Extract the (X, Y) coordinate from the center of the cell holding the provided text.  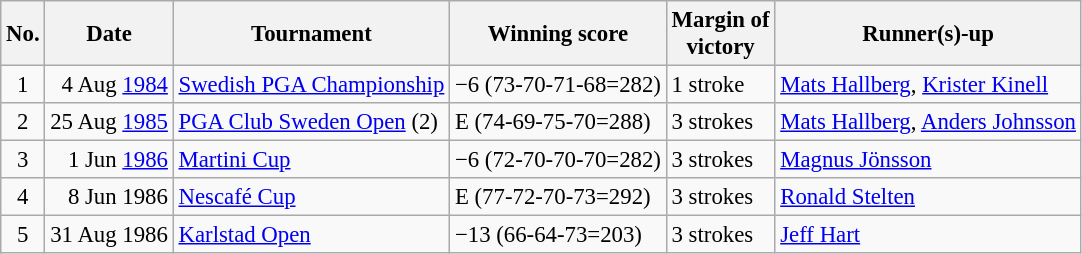
2 (23, 122)
Swedish PGA Championship (311, 85)
Mats Hallberg, Krister Kinell (928, 85)
Karlstad Open (311, 235)
Magnus Jönsson (928, 160)
PGA Club Sweden Open (2) (311, 122)
Jeff Hart (928, 235)
3 (23, 160)
−6 (73-70-71-68=282) (558, 85)
25 Aug 1985 (109, 122)
No. (23, 34)
Winning score (558, 34)
Margin ofvictory (720, 34)
E (77-72-70-73=292) (558, 197)
1 Jun 1986 (109, 160)
4 (23, 197)
Nescafé Cup (311, 197)
−13 (66-64-73=203) (558, 235)
1 stroke (720, 85)
Runner(s)-up (928, 34)
Mats Hallberg, Anders Johnsson (928, 122)
8 Jun 1986 (109, 197)
31 Aug 1986 (109, 235)
Tournament (311, 34)
E (74-69-75-70=288) (558, 122)
Martini Cup (311, 160)
4 Aug 1984 (109, 85)
5 (23, 235)
1 (23, 85)
−6 (72-70-70-70=282) (558, 160)
Ronald Stelten (928, 197)
Date (109, 34)
